Determine the [X, Y] coordinate at the center of the cell enclosing the given text.  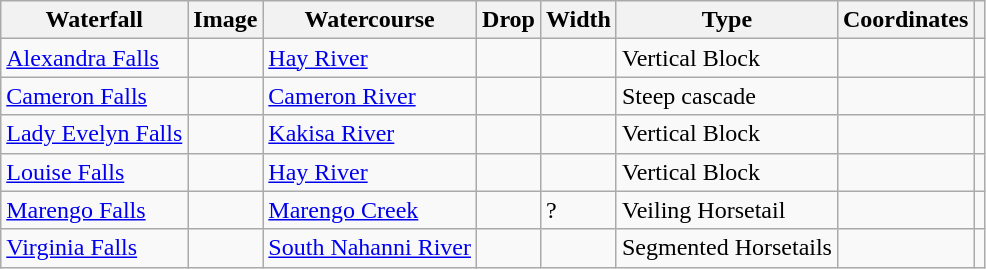
Coordinates [905, 20]
Segmented Horsetails [726, 248]
? [578, 210]
South Nahanni River [370, 248]
Waterfall [94, 20]
Alexandra Falls [94, 58]
Cameron Falls [94, 96]
Drop [509, 20]
Veiling Horsetail [726, 210]
Type [726, 20]
Image [226, 20]
Watercourse [370, 20]
Virginia Falls [94, 248]
Width [578, 20]
Marengo Falls [94, 210]
Steep cascade [726, 96]
Cameron River [370, 96]
Lady Evelyn Falls [94, 134]
Louise Falls [94, 172]
Marengo Creek [370, 210]
Kakisa River [370, 134]
